Locate the cell with the specified text and output its [x, y] center coordinate. 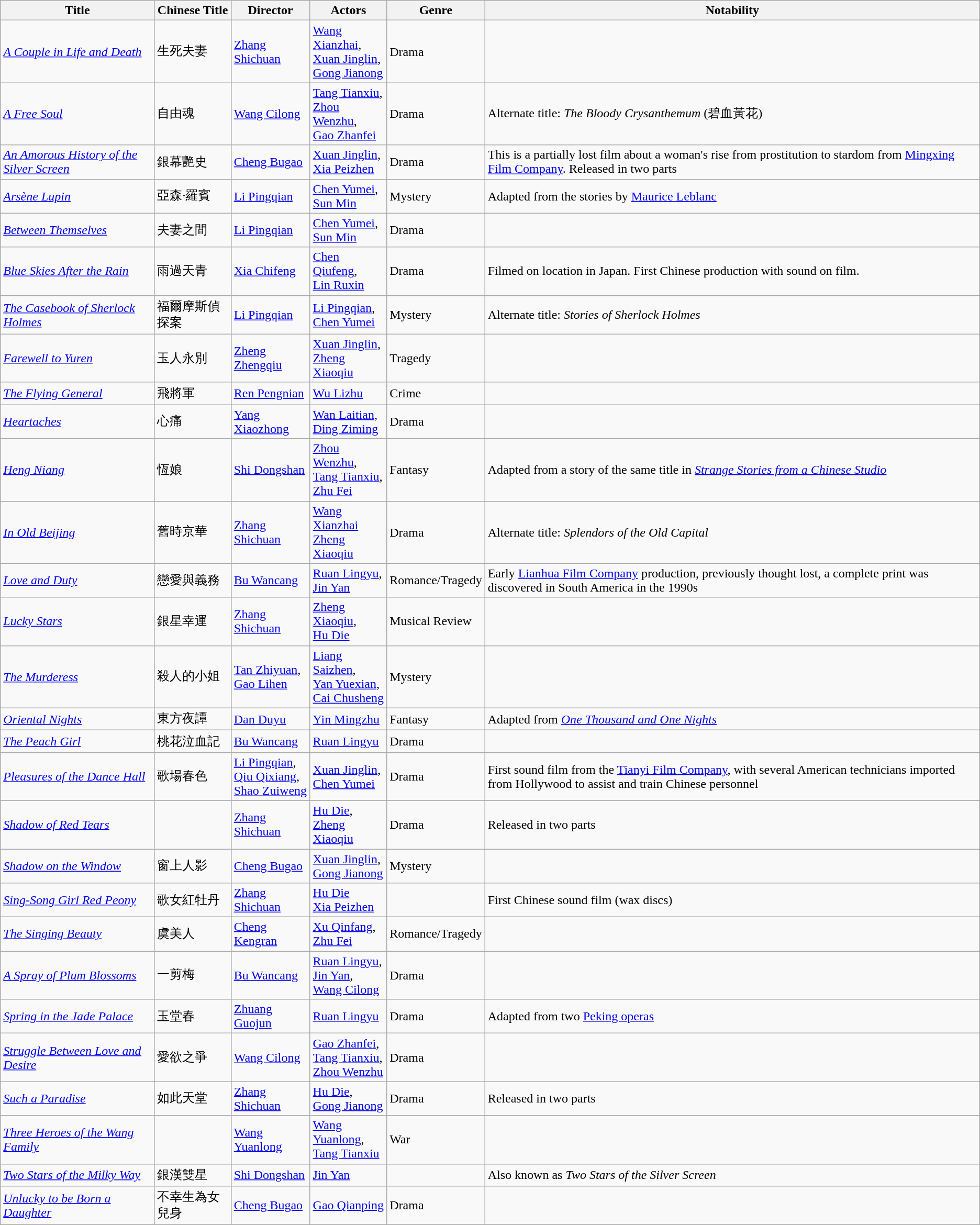
A Couple in Life and Death [77, 51]
夫妻之間 [193, 230]
Early Lianhua Film Company production, previously thought lost, a complete print was discovered in South America in the 1990s [732, 580]
恆娘 [193, 470]
Tan Zhiyuan,Gao Lihen [270, 676]
Ruan Lingyu,Jin Yan,Wang Cilong [349, 975]
戀愛與義務 [193, 580]
Struggle Between Love and Desire [77, 1057]
Yin Mingzhu [349, 719]
Crime [436, 394]
Blue Skies After the Rain [77, 271]
如此天堂 [193, 1098]
雨過天青 [193, 271]
An Amorous History of the Silver Screen [77, 162]
Filmed on location in Japan. First Chinese production with sound on film. [732, 271]
Oriental Nights [77, 719]
Between Themselves [77, 230]
Unlucky to be Born a Daughter [77, 1206]
Title [77, 10]
亞森·羅賓 [193, 196]
First sound film from the Tianyi Film Company, with several American technicians imported from Hollywood to assist and train Chinese personnel [732, 776]
Wang Xianzhai,Xuan Jinglin,Gong Jianong [349, 51]
Hu Die,Gong Jianong [349, 1098]
This is a partially lost film about a woman's rise from prostitution to stardom from Mingxing Film Company. Released in two parts [732, 162]
Alternate title: The Bloody Crysanthemum (碧血黃花) [732, 114]
Notability [732, 10]
Jin Yan [349, 1175]
Liang Saizhen,Yan Yuexian,Cai Chusheng [349, 676]
Genre [436, 10]
Gao Qianping [349, 1206]
Li Pingqian,Chen Yumei [349, 315]
舊時京華 [193, 532]
The Peach Girl [77, 741]
Chinese Title [193, 10]
A Spray of Plum Blossoms [77, 975]
愛欲之爭 [193, 1057]
Wang Yuanlong [270, 1140]
飛將軍 [193, 394]
Alternate title: Stories of Sherlock Holmes [732, 315]
Ruan Lingyu,Jin Yan [349, 580]
Hu Die,Zheng Xiaoqiu [349, 825]
Ren Pengnian [270, 394]
Zhou Wenzhu,Tang Tianxiu,Zhu Fei [349, 470]
Wu Lizhu [349, 394]
殺人的小姐 [193, 676]
Spring in the Jade Palace [77, 1017]
銀星幸運 [193, 621]
Heng Niang [77, 470]
Xu Qinfang,Zhu Fei [349, 934]
Heartaches [77, 422]
歌女紅牡丹 [193, 900]
玉人永別 [193, 358]
Cheng Kengran [270, 934]
Dan Duyu [270, 719]
In Old Beijing [77, 532]
Hu DieXia Peizhen [349, 900]
Director [270, 10]
福爾摩斯偵探案 [193, 315]
Also known as Two Stars of the Silver Screen [732, 1175]
玉堂春 [193, 1017]
自由魂 [193, 114]
Musical Review [436, 621]
Xia Chifeng [270, 271]
不幸生為女兒身 [193, 1206]
桃花泣血記 [193, 741]
War [436, 1140]
Arsène Lupin [77, 196]
Adapted from the stories by Maurice Leblanc [732, 196]
Tang Tianxiu,Zhou Wenzhu,Gao Zhanfei [349, 114]
The Casebook of Sherlock Holmes [77, 315]
Love and Duty [77, 580]
Lucky Stars [77, 621]
銀漢雙星 [193, 1175]
東方夜譚 [193, 719]
Wang XianzhaiZheng Xiaoqiu [349, 532]
Xuan Jinglin,Chen Yumei [349, 776]
Pleasures of the Dance Hall [77, 776]
生死夫妻 [193, 51]
Adapted from a story of the same title in Strange Stories from a Chinese Studio [732, 470]
歌場春色 [193, 776]
Wan Laitian,Ding Ziming [349, 422]
Shadow of Red Tears [77, 825]
Xuan Jinglin,Zheng Xiaoqiu [349, 358]
Chen Qiufeng,Lin Ruxin [349, 271]
The Singing Beauty [77, 934]
Two Stars of the Milky Way [77, 1175]
The Flying General [77, 394]
Alternate title: Splendors of the Old Capital [732, 532]
Adapted from One Thousand and One Nights [732, 719]
Xuan Jinglin,Xia Peizhen [349, 162]
Zheng Zhengqiu [270, 358]
The Murderess [77, 676]
Yang Xiaozhong [270, 422]
心痛 [193, 422]
Three Heroes of the Wang Family [77, 1140]
虞美人 [193, 934]
Actors [349, 10]
一剪梅 [193, 975]
Farewell to Yuren [77, 358]
Zheng Xiaoqiu,Hu Die [349, 621]
Such a Paradise [77, 1098]
Zhuang Guojun [270, 1017]
Tragedy [436, 358]
Li Pingqian,Qiu Qixiang,Shao Zuiweng [270, 776]
Adapted from two Peking operas [732, 1017]
Sing-Song Girl Red Peony [77, 900]
Wang Yuanlong,Tang Tianxiu [349, 1140]
銀幕艷史 [193, 162]
Gao Zhanfei,Tang Tianxiu,Zhou Wenzhu [349, 1057]
A Free Soul [77, 114]
窗上人影 [193, 866]
Shadow on the Window [77, 866]
Xuan Jinglin,Gong Jianong [349, 866]
First Chinese sound film (wax discs) [732, 900]
